Find where the given text appears and provide that cell's center as [x, y] coordinate. 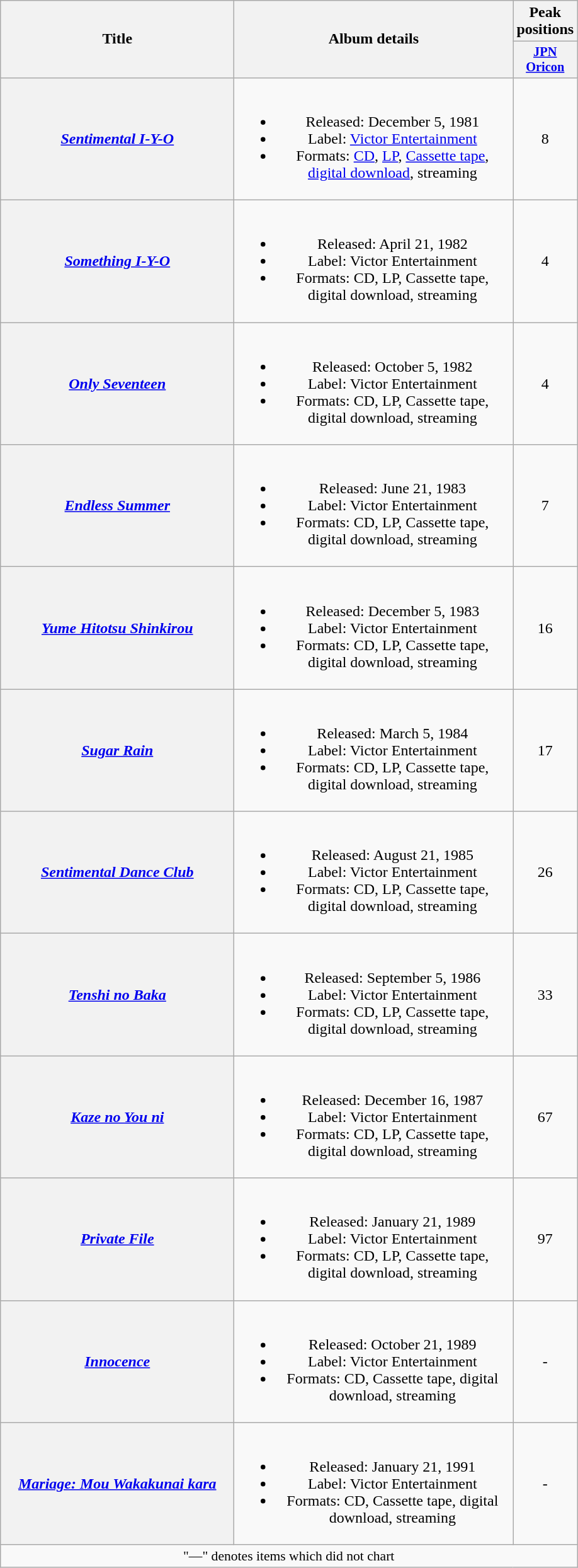
Yume Hitotsu Shinkirou [117, 628]
33 [545, 995]
Peak positions [545, 21]
Only Seventeen [117, 384]
17 [545, 750]
Kaze no You ni [117, 1117]
26 [545, 873]
Released: September 5, 1986Label: Victor EntertainmentFormats: CD, LP, Cassette tape, digital download, streaming [374, 995]
Innocence [117, 1361]
Released: January 21, 1991Label: Victor EntertainmentFormats: CD, Cassette tape, digital download, streaming [374, 1484]
Tenshi no Baka [117, 995]
Released: October 5, 1982Label: Victor EntertainmentFormats: CD, LP, Cassette tape, digital download, streaming [374, 384]
Sentimental I-Y-O [117, 139]
Released: June 21, 1983Label: Victor EntertainmentFormats: CD, LP, Cassette tape, digital download, streaming [374, 506]
Endless Summer [117, 506]
7 [545, 506]
16 [545, 628]
Released: April 21, 1982Label: Victor EntertainmentFormats: CD, LP, Cassette tape, digital download, streaming [374, 261]
Something I-Y-O [117, 261]
Private File [117, 1239]
Title [117, 39]
Sugar Rain [117, 750]
Album details [374, 39]
Released: December 5, 1981Label: Victor EntertainmentFormats: CD, LP, Cassette tape, digital download, streaming [374, 139]
Released: October 21, 1989Label: Victor EntertainmentFormats: CD, Cassette tape, digital download, streaming [374, 1361]
Mariage: Mou Wakakunai kara [117, 1484]
97 [545, 1239]
"—" denotes items which did not chart [289, 1556]
Released: August 21, 1985Label: Victor EntertainmentFormats: CD, LP, Cassette tape, digital download, streaming [374, 873]
Released: December 5, 1983Label: Victor EntertainmentFormats: CD, LP, Cassette tape, digital download, streaming [374, 628]
Sentimental Dance Club [117, 873]
Released: January 21, 1989Label: Victor EntertainmentFormats: CD, LP, Cassette tape, digital download, streaming [374, 1239]
8 [545, 139]
JPNOricon [545, 60]
Released: December 16, 1987Label: Victor EntertainmentFormats: CD, LP, Cassette tape, digital download, streaming [374, 1117]
67 [545, 1117]
Released: March 5, 1984Label: Victor EntertainmentFormats: CD, LP, Cassette tape, digital download, streaming [374, 750]
